Output the (x, y) coordinate of the center of the cell containing the given text.  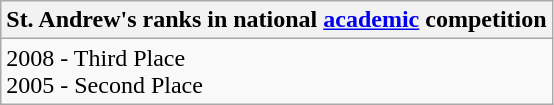
2008 - Third Place 2005 - Second Place (276, 72)
St. Andrew's ranks in national academic competition (276, 20)
